From the cell containing the given text, extract its center point as [x, y] coordinate. 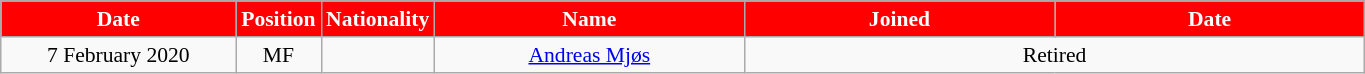
7 February 2020 [118, 55]
Andreas Mjøs [589, 55]
Position [278, 19]
MF [278, 55]
Joined [899, 19]
Retired [1054, 55]
Name [589, 19]
Nationality [378, 19]
